For the text-containing cell, return its midpoint in [x, y] coordinate format. 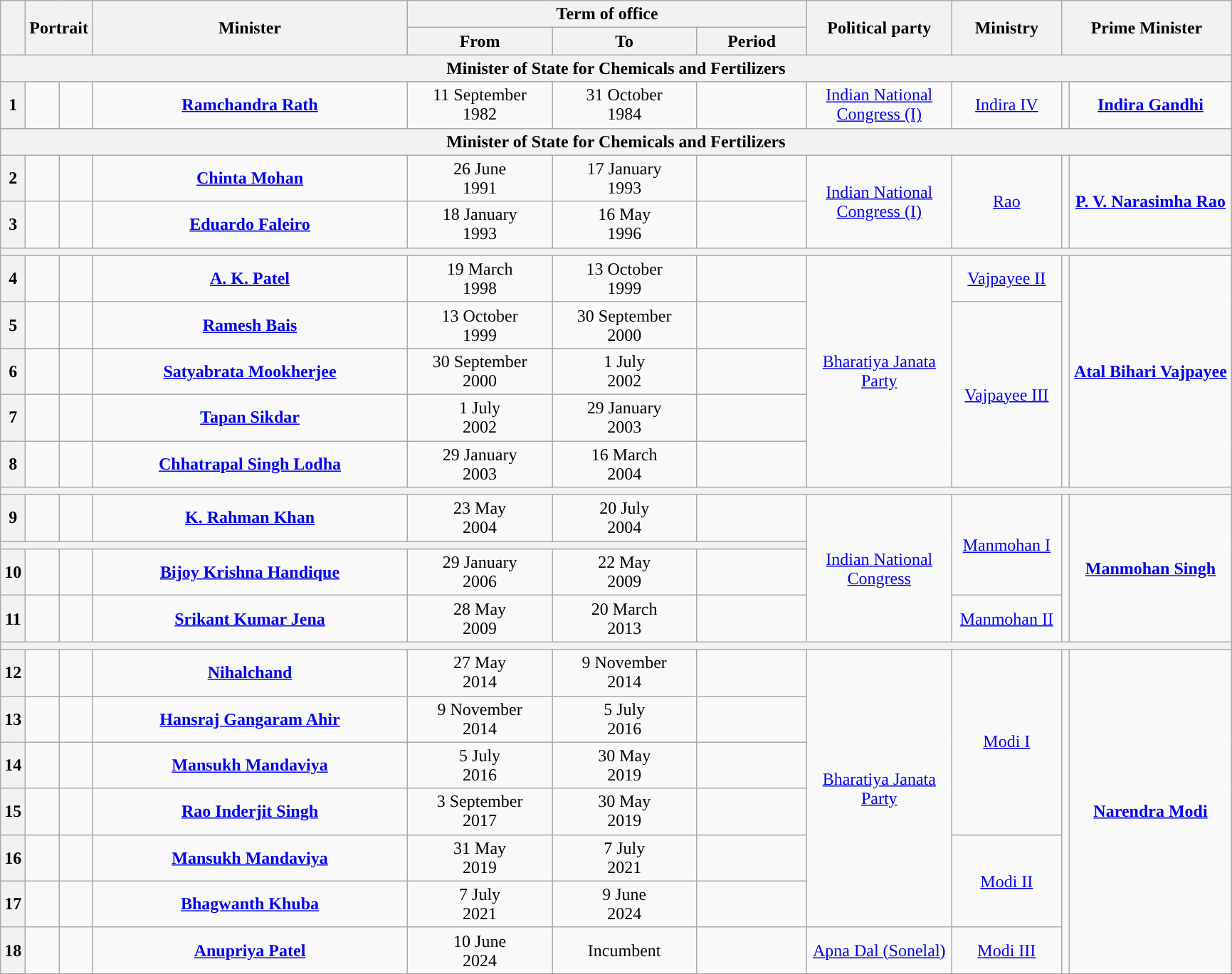
Hansraj Gangaram Ahir [249, 719]
19 March1998 [480, 279]
3 [13, 225]
Atal Bihari Vajpayee [1150, 371]
1 [13, 105]
Srikant Kumar Jena [249, 619]
23 May2004 [480, 518]
Ministry [1006, 28]
5 [13, 324]
10 [13, 572]
9 June2024 [625, 904]
29 January2006 [480, 572]
Eduardo Faleiro [249, 225]
20 March2013 [625, 619]
14 [13, 766]
To [625, 41]
13 [13, 719]
27 May2014 [480, 673]
Incumbent [625, 951]
17 January1993 [625, 178]
10 June2024 [480, 951]
Bijoy Krishna Handique [249, 572]
Political party [880, 28]
Manmohan II [1006, 619]
Period [752, 41]
Bhagwanth Khuba [249, 904]
2 [13, 178]
31 October1984 [625, 105]
16 [13, 858]
12 [13, 673]
15 [13, 811]
P. V. Narasimha Rao [1150, 201]
Rao Inderjit Singh [249, 811]
Term of office [608, 14]
11 September1982 [480, 105]
Prime Minister [1147, 28]
6 [13, 371]
Tapan Sikdar [249, 417]
31 May2019 [480, 858]
Indira Gandhi [1150, 105]
18 [13, 951]
18 January1993 [480, 225]
Modi II [1006, 881]
4 [13, 279]
Apna Dal (Sonelal) [880, 951]
Nihalchand [249, 673]
Manmohan Singh [1150, 568]
Modi III [1006, 951]
Indian National Congress [880, 568]
9 [13, 518]
Chhatrapal Singh Lodha [249, 464]
11 [13, 619]
Chinta Mohan [249, 178]
Anupriya Patel [249, 951]
Satyabrata Mookherjee [249, 371]
Ramchandra Rath [249, 105]
16 May1996 [625, 225]
Narendra Modi [1150, 811]
Vajpayee III [1006, 394]
7 [13, 417]
Minister [249, 28]
28 May2009 [480, 619]
20 July2004 [625, 518]
Vajpayee II [1006, 279]
Indira IV [1006, 105]
Ramesh Bais [249, 324]
K. Rahman Khan [249, 518]
Modi I [1006, 742]
26 June1991 [480, 178]
Portrait [59, 28]
A. K. Patel [249, 279]
16 March2004 [625, 464]
3 September2017 [480, 811]
From [480, 41]
Manmohan I [1006, 545]
Rao [1006, 201]
8 [13, 464]
17 [13, 904]
22 May2009 [625, 572]
